Identify which cell holds the provided text, then report its [x, y] central coordinate. 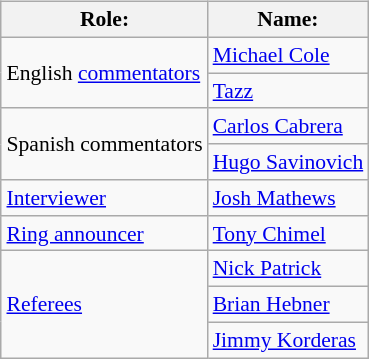
Tony Chimel [288, 233]
Name: [288, 20]
Hugo Savinovich [288, 162]
Referees [104, 304]
Nick Patrick [288, 269]
Brian Hebner [288, 305]
Ring announcer [104, 233]
Tazz [288, 91]
Michael Cole [288, 55]
Josh Mathews [288, 198]
Jimmy Korderas [288, 340]
Interviewer [104, 198]
English commentators [104, 72]
Role: [104, 20]
Carlos Cabrera [288, 126]
Spanish commentators [104, 144]
